Identify which cell holds the provided text, then report its (X, Y) central coordinate. 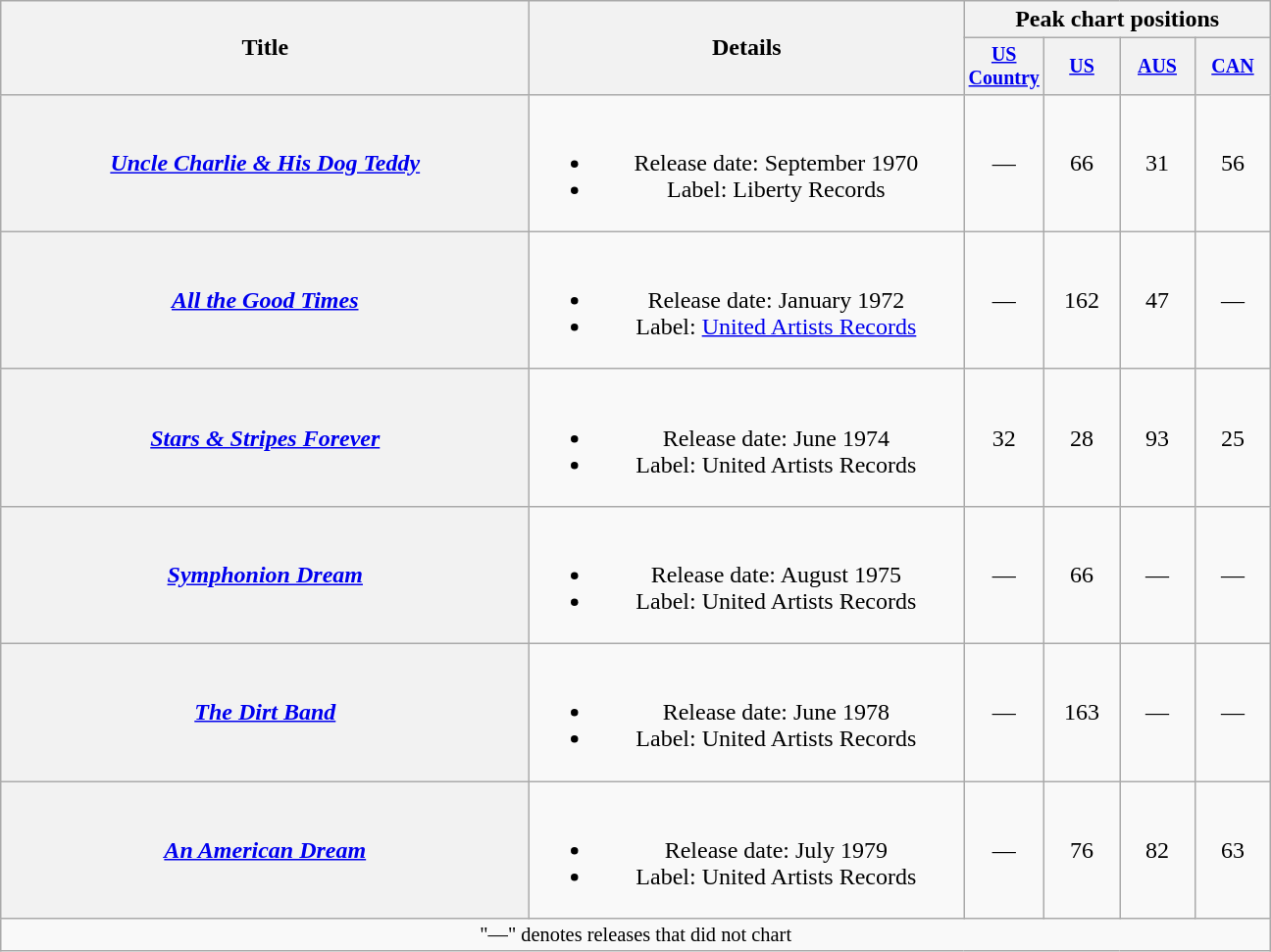
AUS (1157, 67)
31 (1157, 163)
163 (1083, 713)
Details (747, 48)
Release date: June 1978Label: United Artists Records (747, 713)
Release date: July 1979Label: United Artists Records (747, 850)
32 (1004, 437)
"—" denotes releases that did not chart (635, 935)
CAN (1232, 67)
Release date: June 1974Label: United Artists Records (747, 437)
Release date: September 1970Label: Liberty Records (747, 163)
Title (265, 48)
The Dirt Band (265, 713)
Release date: August 1975Label: United Artists Records (747, 575)
93 (1157, 437)
56 (1232, 163)
63 (1232, 850)
Symphonion Dream (265, 575)
All the Good Times (265, 300)
An American Dream (265, 850)
Uncle Charlie & His Dog Teddy (265, 163)
25 (1232, 437)
76 (1083, 850)
US (1083, 67)
US Country (1004, 67)
28 (1083, 437)
Release date: January 1972Label: United Artists Records (747, 300)
Peak chart positions (1118, 20)
162 (1083, 300)
82 (1157, 850)
47 (1157, 300)
Stars & Stripes Forever (265, 437)
